Detect which cell encompasses the target text, then output its [x, y] center coordinate. 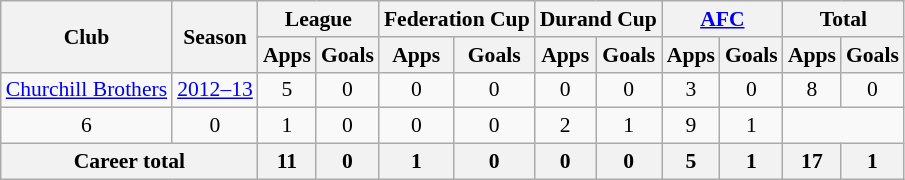
Durand Cup [598, 19]
Club [86, 36]
Total [844, 19]
3 [691, 90]
2012–13 [215, 90]
2 [566, 126]
11 [287, 162]
Season [215, 36]
17 [812, 162]
League [318, 19]
6 [86, 126]
AFC [722, 19]
Federation Cup [457, 19]
Career total [130, 162]
8 [812, 90]
Churchill Brothers [86, 90]
9 [691, 126]
